Scan for the cell matching the given text and deliver its (X, Y) coordinate at center. 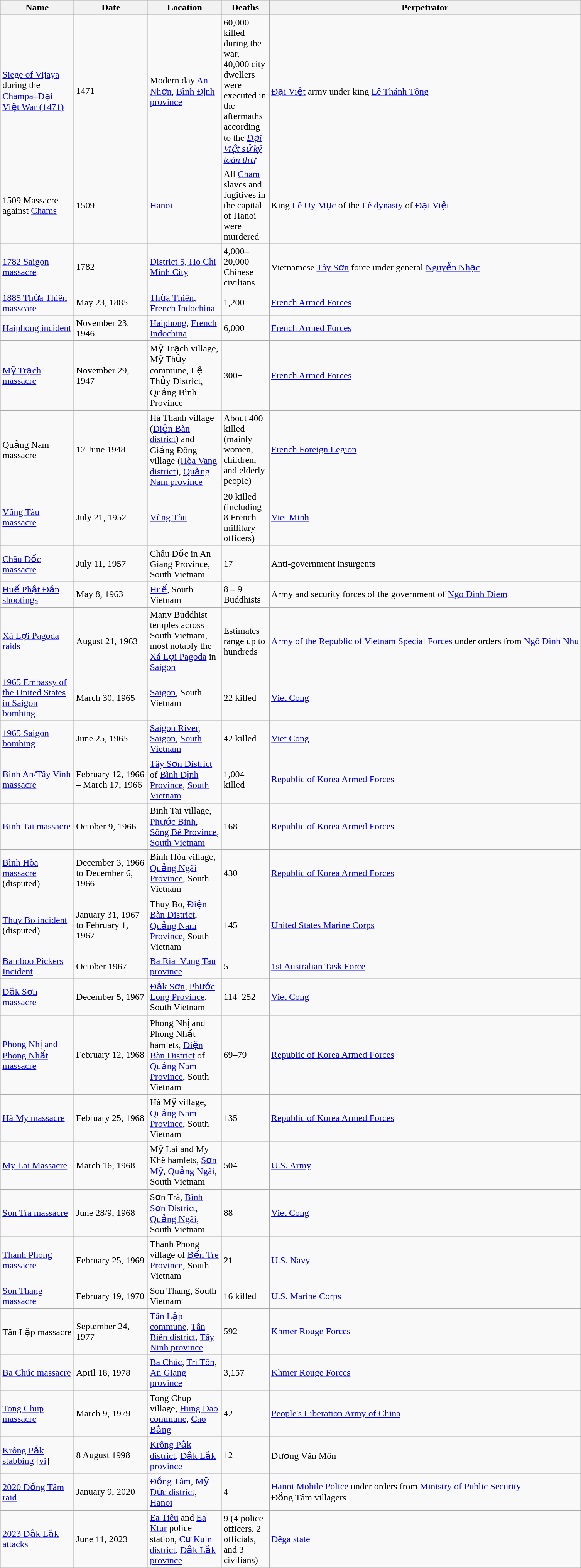
60,000 killed during the war, 40,000 city dwellers were executed in the aftermaths according to the Đại Việt sử ký toàn thư (245, 91)
42 killed (245, 738)
Phong Nhị and Phong Nhất hamlets, Điện Bàn District of Quảng Nam Province, South Vietnam (184, 1055)
Tân Lập commune, Tân Biên district, Tây Ninh province (184, 1332)
Army of the Republic of Vietnam Special Forces under orders from Ngô Đình Nhu (425, 641)
Thanh Phong massacre (37, 1260)
Mỹ Trạch village, Mỹ Thủy commune, Lệ Thủy District, Quảng Bình Province (184, 376)
17 (245, 564)
U.S. Navy (425, 1260)
4 (245, 1492)
2023 Đắk Lắk attacks (37, 1539)
June 28/9, 1968 (111, 1213)
42 (245, 1413)
Army and security forces of the government of Ngo Dinh Diem (425, 595)
1782 (111, 267)
Date (111, 8)
July 11, 1957 (111, 564)
Hà My massacre (37, 1118)
February 25, 1969 (111, 1260)
4,000–20,000 Chinese civilians (245, 267)
Bình Hòa village, Quảng Ngãi Province, South Vietnam (184, 873)
9 (4 police officers, 2 officials, and 3 civilians) (245, 1539)
December 3, 1966 to December 6, 1966 (111, 873)
6,000 (245, 328)
Hà Mỹ village, Quảng Nam Province, South Vietnam (184, 1118)
Perpetrator (425, 8)
Đắk Sơn massacre (37, 997)
Đêga state (425, 1539)
Son Thang, South Vietnam (184, 1296)
Estimates range up to hundreds (245, 641)
Bamboo Pickers Incident (37, 966)
Mỹ Trạch massacre (37, 376)
February 12, 1968 (111, 1055)
Đại Việt army under king Lê Thánh Tông (425, 91)
Ba Chúc massacre (37, 1372)
Ba Ria–Vung Tau province (184, 966)
March 9, 1979 (111, 1413)
February 12, 1966 – March 17, 1966 (111, 780)
504 (245, 1165)
12 (245, 1455)
Krông Pắk stabbing [vi] (37, 1455)
U.S. Marine Corps (425, 1296)
June 11, 2023 (111, 1539)
Anti-government insurgents (425, 564)
20 killed (including 8 French millitary officers) (245, 517)
U.S. Army (425, 1165)
Krông Pắk district, Đắk Lắk province (184, 1455)
Vietnamese Tây Sơn force under general Nguyễn Nhạc (425, 267)
Name (37, 8)
Tân Lập massacre (37, 1332)
1782 Saigon massacre (37, 267)
Haiphong, French Indochina (184, 328)
Binh Tai massacre (37, 826)
300+ (245, 376)
Hà Thanh village (Điện Bàn district) and Giảng Đông village (Hòa Vang district), Quảng Nam province (184, 450)
Vũng Tàumassacre (37, 517)
Xá Lợi Pagoda raids (37, 641)
Tây Sơn District of Bình Định Province, South Vietnam (184, 780)
Many Buddhist temples across South Vietnam, most notably the Xá Lợi Pagoda in Saigon (184, 641)
Huế Phật Đản shootings (37, 595)
January 9, 2020 (111, 1492)
592 (245, 1332)
Ea Tiêu and Ea Ktur police station, Cư Kuin district, Đắk Lắk province (184, 1539)
April 18, 1978 (111, 1372)
Modern day An Nhơn, Bình Định province (184, 91)
January 31, 1967 to February 1, 1967 (111, 925)
Phong Nhị and Phong Nhất massacre (37, 1055)
Châu Đốc massacre (37, 564)
My Lai Massacre (37, 1165)
Hanoi Mobile Police under orders from Ministry of Public SecurityĐồng Tâm villagers (425, 1492)
Dương Văn Môn (425, 1455)
1st Australian Task Force (425, 966)
1509 (111, 205)
Huế, South Vietnam (184, 595)
October 9, 1966 (111, 826)
8 – 9 Buddhists (245, 595)
Saigon River, Saigon, South Vietnam (184, 738)
135 (245, 1118)
Hanoi (184, 205)
Vũng Tàu (184, 517)
Viet Minh (425, 517)
February 19, 1970 (111, 1296)
Son Thang massacre (37, 1296)
Binh Tai village, Phước Bình, Sông Bé Province, South Vietnam (184, 826)
1509 Massacre against Chams (37, 205)
February 25, 1968 (111, 1118)
French Foreign Legion (425, 450)
Deaths (245, 8)
12 June 1948 (111, 450)
1,004 killed (245, 780)
Tong Chup village, Hung Dao commune, Cao Bằng (184, 1413)
March 30, 1965 (111, 697)
Saigon, South Vietnam (184, 697)
Châu Đốc in An Giang Province, South Vietnam (184, 564)
Bình Hòa massacre (disputed) (37, 873)
March 16, 1968 (111, 1165)
United States Marine Corps (425, 925)
Quảng Nam massacre (37, 450)
October 1967 (111, 966)
1965 Saigon bombing (37, 738)
69–79 (245, 1055)
May 8, 1963 (111, 595)
September 24, 1977 (111, 1332)
2020 Đồng Tâm raid (37, 1492)
Thừa Thiên, French Indochina (184, 303)
November 23, 1946 (111, 328)
July 21, 1952 (111, 517)
Thuy Bo incident (disputed) (37, 925)
Mỹ Lai and My Khê hamlets, Sơn Mỹ, Quảng Ngãi, South Vietnam (184, 1165)
November 29, 1947 (111, 376)
About 400 killed (mainly women, children, and elderly people) (245, 450)
1885 Thừa Thiên masscare (37, 303)
Đắk Sơn, Phước Long Province, South Vietnam (184, 997)
Thuy Bo, Điện Bàn District, Quảng Nam Province, South Vietnam (184, 925)
1965 Embassy of the United States in Saigon bombing (37, 697)
430 (245, 873)
21 (245, 1260)
Thanh Phong village of Bến Tre Province, South Vietnam (184, 1260)
145 (245, 925)
22 killed (245, 697)
May 23, 1885 (111, 303)
5 (245, 966)
Bình An/Tây Vinh massacre (37, 780)
88 (245, 1213)
1,200 (245, 303)
Sơn Trà, Bình Sơn District, Quảng Ngãi, South Vietnam (184, 1213)
8 August 1998 (111, 1455)
Haiphong incident (37, 328)
Son Tra massacre (37, 1213)
114–252 (245, 997)
August 21, 1963 (111, 641)
District 5, Ho Chi Minh City (184, 267)
King Lê Uy Mục of the Lê dynasty of Đại Việt (425, 205)
Ba Chúc, Tri Tôn, An Giang province (184, 1372)
1471 (111, 91)
Location (184, 8)
16 killed (245, 1296)
Tong Chup massacre (37, 1413)
People's Liberation Army of China (425, 1413)
All Cham slaves and fugitives in the capital of Hanoi were murdered (245, 205)
June 25, 1965 (111, 738)
168 (245, 826)
Siege of Vijaya during the Champa–Đại Việt War (1471) (37, 91)
Đồng Tâm, Mỹ Đức district, Hanoi (184, 1492)
3,157 (245, 1372)
December 5, 1967 (111, 997)
